Provide the (x, y) coordinate of the cell's center where the given text is located.  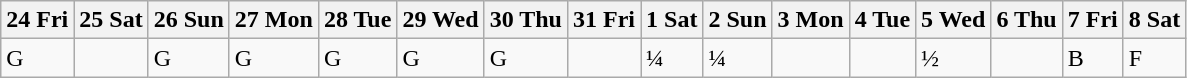
8 Sat (1154, 20)
F (1154, 58)
1 Sat (672, 20)
6 Thu (1026, 20)
½ (954, 58)
29 Wed (440, 20)
26 Sun (188, 20)
27 Mon (274, 20)
7 Fri (1092, 20)
31 Fri (604, 20)
30 Thu (526, 20)
B (1092, 58)
5 Wed (954, 20)
2 Sun (738, 20)
24 Fri (38, 20)
28 Tue (357, 20)
4 Tue (882, 20)
3 Mon (810, 20)
25 Sat (111, 20)
